Locate the cell with the specified text and output its [x, y] center coordinate. 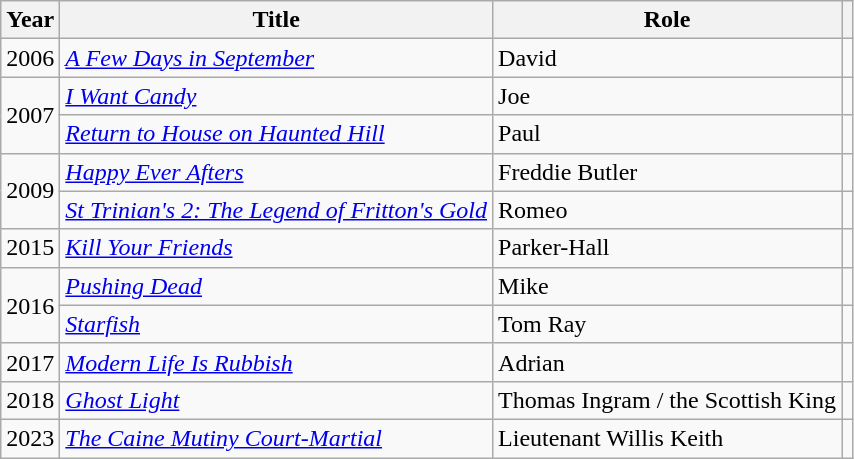
2018 [30, 400]
2015 [30, 248]
Pushing Dead [276, 286]
Parker-Hall [668, 248]
Freddie Butler [668, 172]
Joe [668, 96]
Adrian [668, 362]
Paul [668, 134]
Starfish [276, 324]
Return to House on Haunted Hill [276, 134]
2009 [30, 191]
2016 [30, 305]
Tom Ray [668, 324]
Thomas Ingram / the Scottish King [668, 400]
Ghost Light [276, 400]
Title [276, 20]
Kill Your Friends [276, 248]
David [668, 58]
2017 [30, 362]
Lieutenant Willis Keith [668, 438]
2006 [30, 58]
A Few Days in September [276, 58]
Modern Life Is Rubbish [276, 362]
2023 [30, 438]
St Trinian's 2: The Legend of Fritton's Gold [276, 210]
Role [668, 20]
Romeo [668, 210]
Happy Ever Afters [276, 172]
2007 [30, 115]
I Want Candy [276, 96]
Mike [668, 286]
Year [30, 20]
The Caine Mutiny Court-Martial [276, 438]
